Determine the (X, Y) coordinate at the center of the cell enclosing the given text.  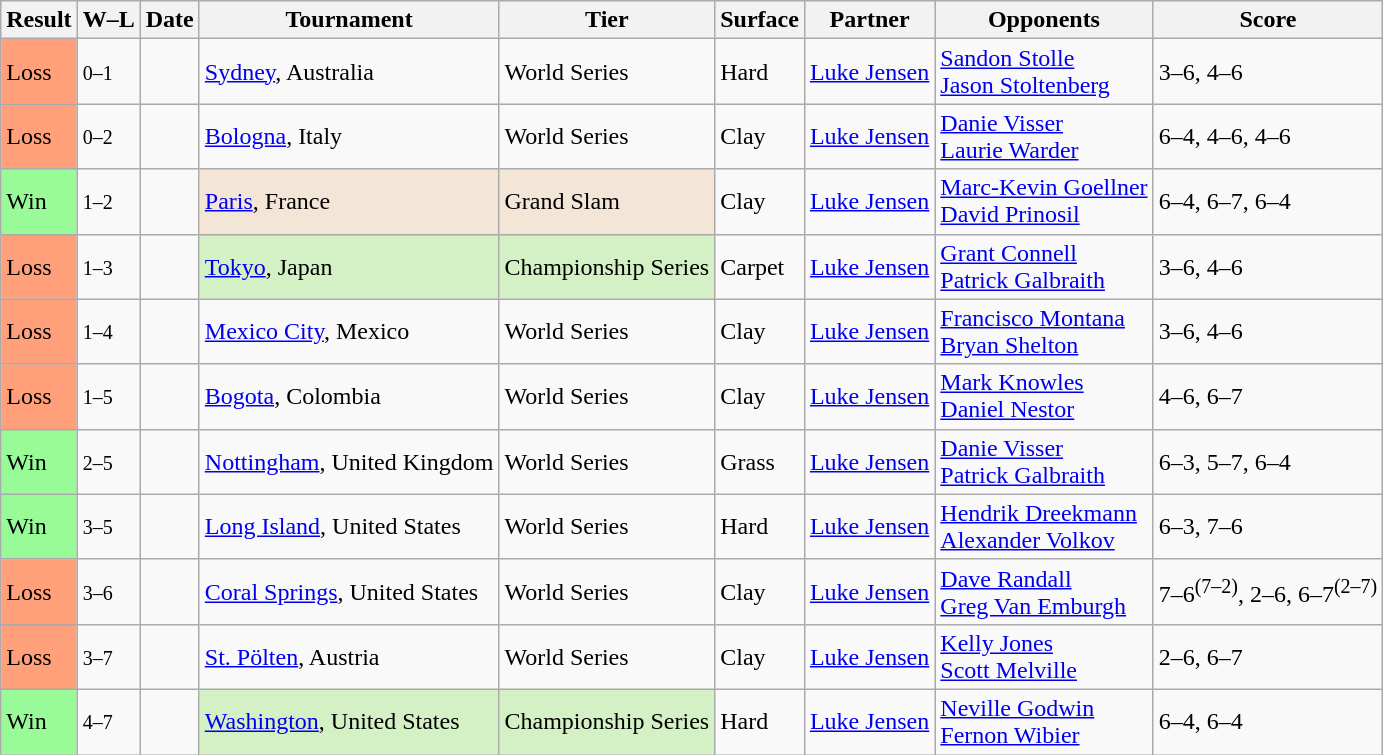
Paris, France (349, 202)
1–2 (108, 202)
Hendrik Dreekmann Alexander Volkov (1044, 526)
Tokyo, Japan (349, 266)
Francisco Montana Bryan Shelton (1044, 332)
Grand Slam (607, 202)
4–6, 6–7 (1268, 396)
0–1 (108, 72)
Marc-Kevin Goellner David Prinosil (1044, 202)
Long Island, United States (349, 526)
6–3, 7–6 (1268, 526)
W–L (108, 20)
2–6, 6–7 (1268, 656)
Bogota, Colombia (349, 396)
Sydney, Australia (349, 72)
6–4, 6–4 (1268, 722)
Nottingham, United Kingdom (349, 462)
Grant Connell Patrick Galbraith (1044, 266)
Opponents (1044, 20)
1–4 (108, 332)
6–4, 6–7, 6–4 (1268, 202)
Score (1268, 20)
Coral Springs, United States (349, 592)
1–3 (108, 266)
3–6 (108, 592)
Grass (760, 462)
3–7 (108, 656)
Date (170, 20)
Tier (607, 20)
Washington, United States (349, 722)
Neville Godwin Fernon Wibier (1044, 722)
Result (39, 20)
0–2 (108, 136)
4–7 (108, 722)
6–3, 5–7, 6–4 (1268, 462)
Kelly Jones Scott Melville (1044, 656)
1–5 (108, 396)
Tournament (349, 20)
Surface (760, 20)
Sandon Stolle Jason Stoltenberg (1044, 72)
Carpet (760, 266)
Danie Visser Laurie Warder (1044, 136)
Partner (869, 20)
7–6(7–2), 2–6, 6–7(2–7) (1268, 592)
2–5 (108, 462)
Mark Knowles Daniel Nestor (1044, 396)
3–5 (108, 526)
Dave Randall Greg Van Emburgh (1044, 592)
St. Pölten, Austria (349, 656)
Mexico City, Mexico (349, 332)
Bologna, Italy (349, 136)
6–4, 4–6, 4–6 (1268, 136)
Danie Visser Patrick Galbraith (1044, 462)
